Detect which cell encompasses the target text, then output its (x, y) center coordinate. 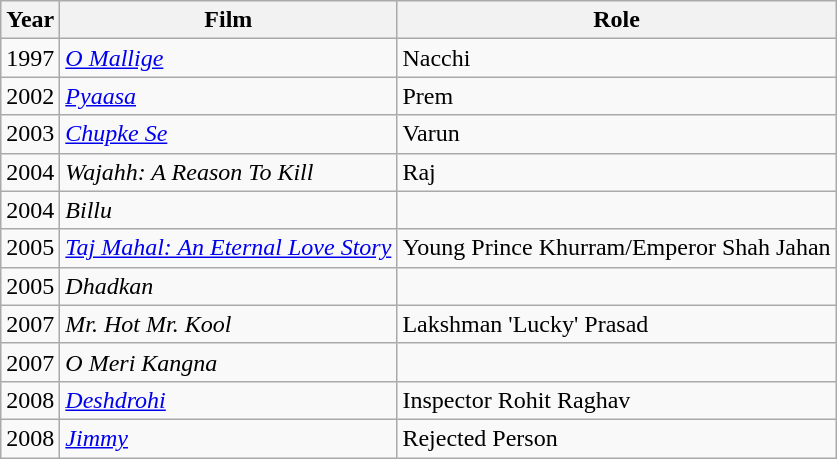
Billu (228, 210)
Mr. Hot Mr. Kool (228, 324)
Film (228, 20)
Young Prince Khurram/Emperor Shah Jahan (616, 248)
Year (30, 20)
Lakshman 'Lucky' Prasad (616, 324)
2003 (30, 134)
Raj (616, 172)
Varun (616, 134)
Role (616, 20)
Chupke Se (228, 134)
Inspector Rohit Raghav (616, 400)
Deshdrohi (228, 400)
1997 (30, 58)
Jimmy (228, 438)
Prem (616, 96)
Dhadkan (228, 286)
O Meri Kangna (228, 362)
Taj Mahal: An Eternal Love Story (228, 248)
O Mallige (228, 58)
Pyaasa (228, 96)
2002 (30, 96)
Nacchi (616, 58)
Wajahh: A Reason To Kill (228, 172)
Rejected Person (616, 438)
